Identify which cell holds the provided text, then report its (x, y) central coordinate. 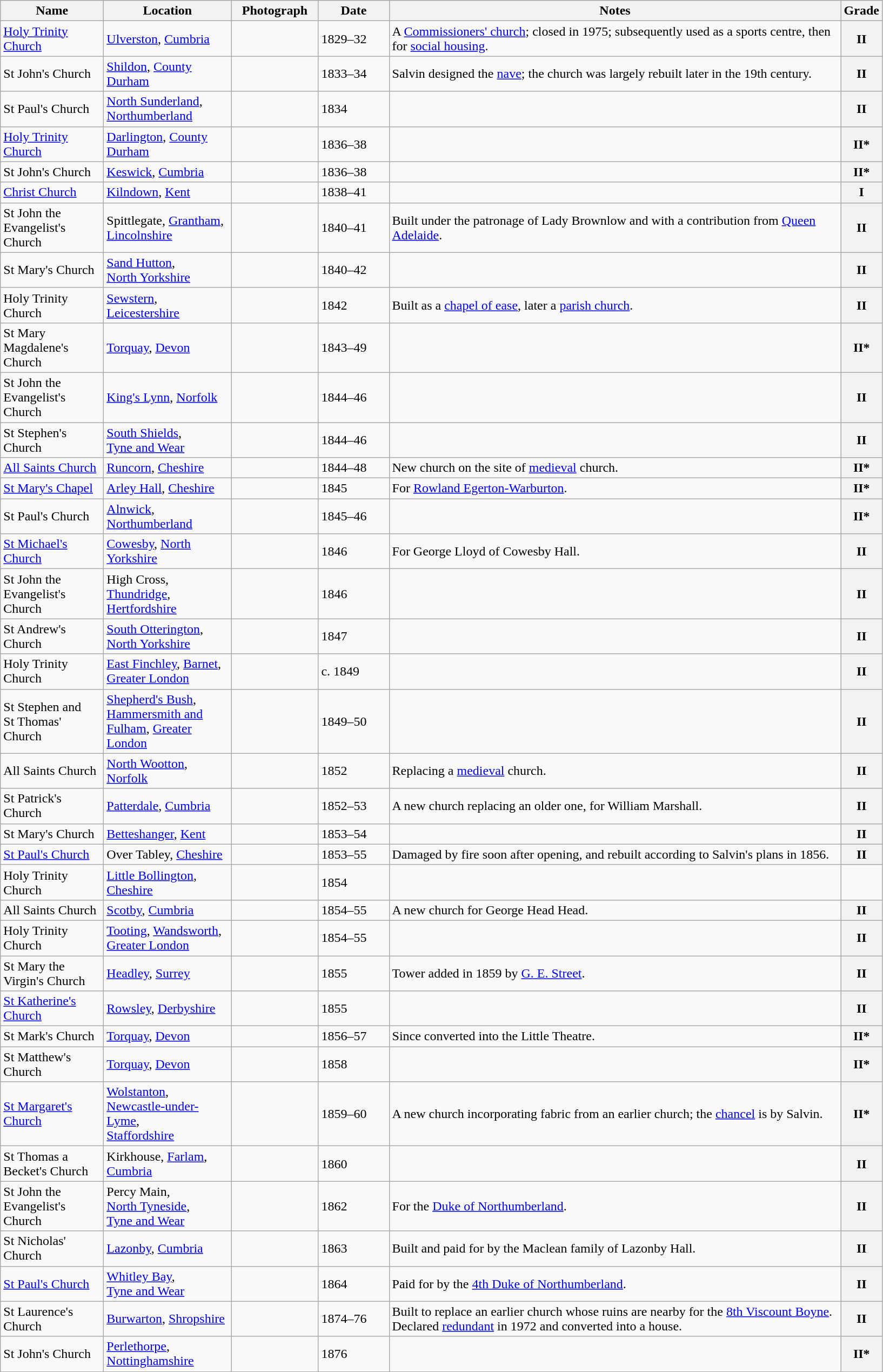
A Commissioners' church; closed in 1975; subsequently used as a sports centre, then for social housing. (615, 39)
1860 (353, 1164)
Whitley Bay,Tyne and Wear (168, 1284)
For Rowland Egerton-Warburton. (615, 488)
Little Bollington, Cheshire (168, 882)
1874–76 (353, 1319)
Built under the patronage of Lady Brownlow and with a contribution from Queen Adelaide. (615, 227)
North Wootton, Norfolk (168, 771)
Ulverston, Cumbria (168, 39)
I (861, 192)
Runcorn, Cheshire (168, 468)
Burwarton, Shropshire (168, 1319)
1863 (353, 1248)
St Margaret's Church (52, 1114)
St Michael's Church (52, 551)
Replacing a medieval church. (615, 771)
1858 (353, 1065)
St Mary's Chapel (52, 488)
Sewstern, Leicestershire (168, 305)
For the Duke of Northumberland. (615, 1206)
Sand Hutton,North Yorkshire (168, 270)
Betteshanger, Kent (168, 834)
Arley Hall, Cheshire (168, 488)
St Mark's Church (52, 1036)
1862 (353, 1206)
St Thomas a Becket's Church (52, 1164)
Percy Main,North Tyneside,Tyne and Wear (168, 1206)
1876 (353, 1354)
1847 (353, 637)
New church on the site of medieval church. (615, 468)
High Cross, Thundridge, Hertfordshire (168, 594)
Built as a chapel of ease, later a parish church. (615, 305)
Shepherd's Bush, Hammersmith and Fulham, Greater London (168, 721)
St Mary Magdalene's Church (52, 347)
North Sunderland, Northumberland (168, 109)
c. 1849 (353, 671)
St Stephen and St Thomas' Church (52, 721)
Date (353, 11)
St Katherine's Church (52, 1008)
1845–46 (353, 517)
Lazonby, Cumbria (168, 1248)
1829–32 (353, 39)
Built and paid for by the Maclean family of Lazonby Hall. (615, 1248)
St Nicholas' Church (52, 1248)
Over Tabley, Cheshire (168, 854)
A new church replacing an older one, for William Marshall. (615, 806)
East Finchley, Barnet, Greater London (168, 671)
Alnwick, Northumberland (168, 517)
Salvin designed the nave; the church was largely rebuilt later in the 19th century. (615, 73)
Kilndown, Kent (168, 192)
Name (52, 11)
Christ Church (52, 192)
Tooting, Wandsworth, Greater London (168, 938)
1859–60 (353, 1114)
1840–42 (353, 270)
South Shields,Tyne and Wear (168, 440)
1838–41 (353, 192)
1864 (353, 1284)
St Stephen's Church (52, 440)
Wolstanton,Newcastle-under-Lyme,Staffordshire (168, 1114)
1843–49 (353, 347)
Headley, Surrey (168, 973)
1853–54 (353, 834)
1833–34 (353, 73)
1853–55 (353, 854)
St Laurence's Church (52, 1319)
Keswick, Cumbria (168, 172)
St Matthew's Church (52, 1065)
Scotby, Cumbria (168, 910)
Perlethorpe, Nottinghamshire (168, 1354)
1844–48 (353, 468)
Photograph (275, 11)
King's Lynn, Norfolk (168, 397)
1854 (353, 882)
Location (168, 11)
Since converted into the Little Theatre. (615, 1036)
St Patrick's Church (52, 806)
Damaged by fire soon after opening, and rebuilt according to Salvin's plans in 1856. (615, 854)
St Andrew's Church (52, 637)
Paid for by the 4th Duke of Northumberland. (615, 1284)
1856–57 (353, 1036)
Tower added in 1859 by G. E. Street. (615, 973)
1834 (353, 109)
Spittlegate, Grantham, Lincolnshire (168, 227)
Cowesby, North Yorkshire (168, 551)
For George Lloyd of Cowesby Hall. (615, 551)
1852 (353, 771)
Grade (861, 11)
Kirkhouse, Farlam, Cumbria (168, 1164)
A new church for George Head Head. (615, 910)
South Otterington,North Yorkshire (168, 637)
Rowsley, Derbyshire (168, 1008)
Shildon, County Durham (168, 73)
1840–41 (353, 227)
1845 (353, 488)
A new church incorporating fabric from an earlier church; the chancel is by Salvin. (615, 1114)
1842 (353, 305)
Built to replace an earlier church whose ruins are nearby for the 8th Viscount Boyne. Declared redundant in 1972 and converted into a house. (615, 1319)
Notes (615, 11)
1849–50 (353, 721)
Patterdale, Cumbria (168, 806)
St Mary the Virgin's Church (52, 973)
Darlington, County Durham (168, 144)
1852–53 (353, 806)
